Provide the [x, y] coordinate of the cell's center where the given text is located.  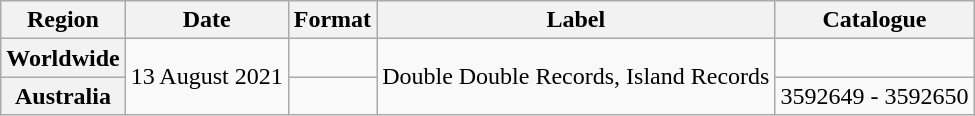
Catalogue [874, 20]
Double Double Records, Island Records [576, 77]
13 August 2021 [206, 77]
Region [63, 20]
Label [576, 20]
3592649 - 3592650 [874, 96]
Date [206, 20]
Format [332, 20]
Australia [63, 96]
Worldwide [63, 58]
